Identify which cell holds the provided text, then report its (X, Y) central coordinate. 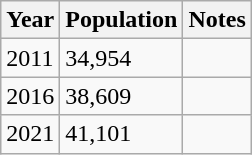
2016 (30, 96)
2011 (30, 58)
Population (122, 20)
Notes (217, 20)
34,954 (122, 58)
41,101 (122, 134)
2021 (30, 134)
Year (30, 20)
38,609 (122, 96)
